Identify which cell holds the provided text, then report its (x, y) central coordinate. 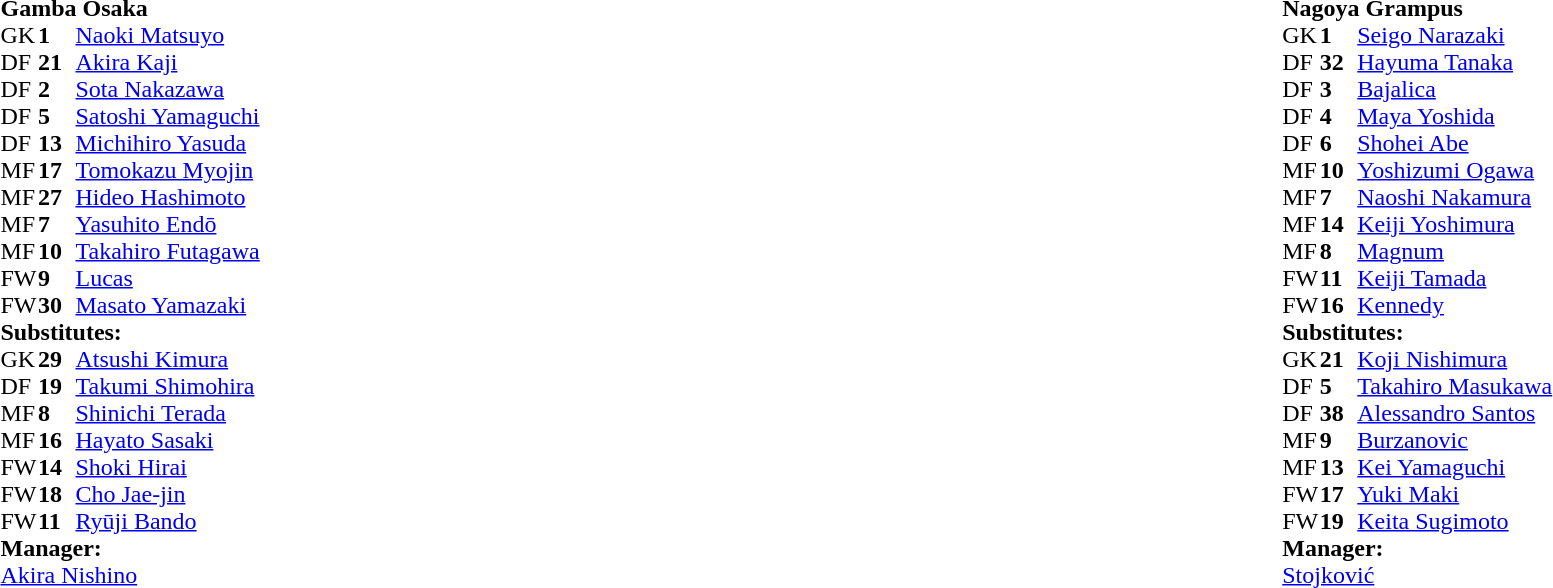
Atsushi Kimura (168, 360)
Tomokazu Myojin (168, 170)
Takumi Shimohira (168, 386)
Bajalica (1454, 90)
Hayato Sasaki (168, 440)
Yuki Maki (1454, 494)
38 (1339, 414)
Kennedy (1454, 306)
Shoki Hirai (168, 468)
Kei Yamaguchi (1454, 468)
29 (57, 360)
Takahiro Futagawa (168, 252)
Naoki Matsuyo (168, 36)
Koji Nishimura (1454, 360)
30 (57, 306)
Alessandro Santos (1454, 414)
Shinichi Terada (168, 414)
Seigo Narazaki (1454, 36)
2 (57, 90)
Satoshi Yamaguchi (168, 116)
Hideo Hashimoto (168, 198)
6 (1339, 144)
Keiji Tamada (1454, 278)
Hayuma Tanaka (1454, 62)
3 (1339, 90)
Cho Jae-jin (168, 494)
Michihiro Yasuda (168, 144)
32 (1339, 62)
Naoshi Nakamura (1454, 198)
Masato Yamazaki (168, 306)
Magnum (1454, 252)
Keita Sugimoto (1454, 522)
Yoshizumi Ogawa (1454, 170)
Sota Nakazawa (168, 90)
4 (1339, 116)
Yasuhito Endō (168, 224)
Shohei Abe (1454, 144)
Takahiro Masukawa (1454, 386)
Lucas (168, 278)
Maya Yoshida (1454, 116)
Keiji Yoshimura (1454, 224)
18 (57, 494)
Ryūji Bando (168, 522)
Akira Kaji (168, 62)
Burzanovic (1454, 440)
27 (57, 198)
